Return (x, y) of the center of cell containing provided text 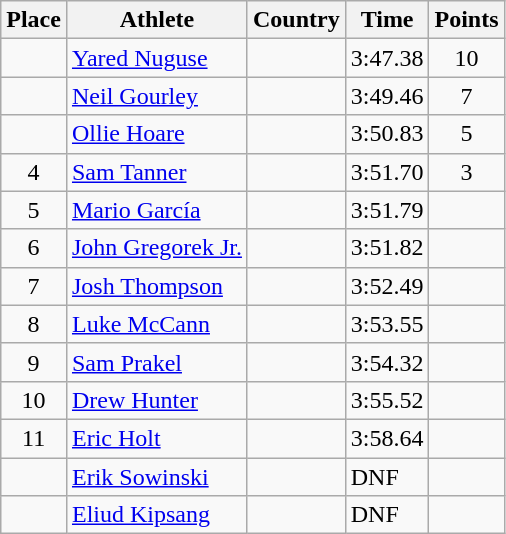
Country (296, 20)
Points (466, 20)
4 (34, 172)
Erik Sowinski (156, 477)
3:47.38 (387, 58)
3:58.64 (387, 438)
3 (466, 172)
3:52.49 (387, 286)
Josh Thompson (156, 286)
Luke McCann (156, 324)
Eric Holt (156, 438)
Mario García (156, 210)
John Gregorek Jr. (156, 248)
Yared Nuguse (156, 58)
3:51.79 (387, 210)
3:53.55 (387, 324)
3:50.83 (387, 134)
Time (387, 20)
8 (34, 324)
Drew Hunter (156, 400)
Sam Prakel (156, 362)
11 (34, 438)
3:51.70 (387, 172)
6 (34, 248)
Neil Gourley (156, 96)
Sam Tanner (156, 172)
3:55.52 (387, 400)
Athlete (156, 20)
Ollie Hoare (156, 134)
Place (34, 20)
3:51.82 (387, 248)
Eliud Kipsang (156, 515)
3:54.32 (387, 362)
3:49.46 (387, 96)
9 (34, 362)
